Identify which cell holds the provided text, then report its (X, Y) central coordinate. 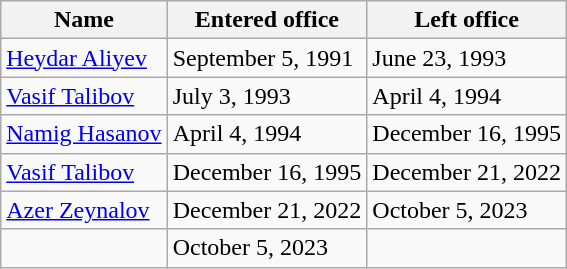
Entered office (267, 20)
Azer Zeynalov (84, 210)
July 3, 1993 (267, 96)
Heydar Aliyev (84, 58)
Left office (467, 20)
June 23, 1993 (467, 58)
Name (84, 20)
September 5, 1991 (267, 58)
Namig Hasanov (84, 134)
